Locate the cell with the specified text and output its [X, Y] center coordinate. 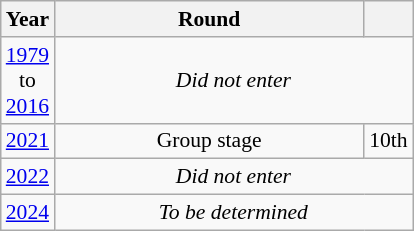
Year [28, 19]
Round [209, 19]
1979to2016 [28, 80]
2024 [28, 213]
To be determined [234, 213]
Group stage [209, 141]
10th [388, 141]
2022 [28, 177]
2021 [28, 141]
